Search for the cell housing the specified text and yield its (x, y) center coordinate. 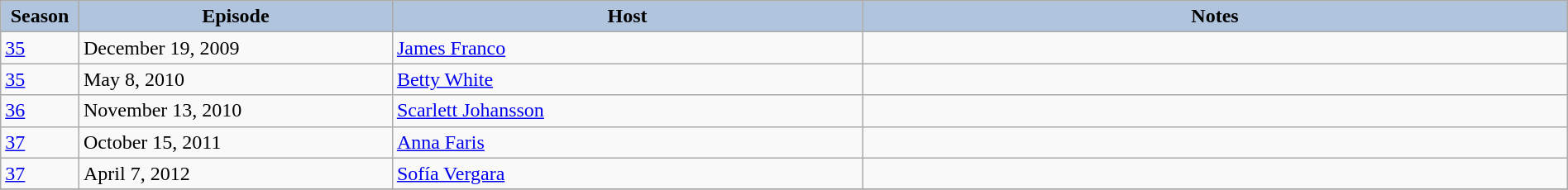
Notes (1216, 17)
April 7, 2012 (235, 173)
May 8, 2010 (235, 79)
November 13, 2010 (235, 111)
Host (627, 17)
Sofía Vergara (627, 173)
Anna Faris (627, 142)
Episode (235, 17)
Scarlett Johansson (627, 111)
Season (40, 17)
Betty White (627, 79)
James Franco (627, 48)
36 (40, 111)
October 15, 2011 (235, 142)
December 19, 2009 (235, 48)
